Provide the (X, Y) coordinate of the cell's center where the given text is located.  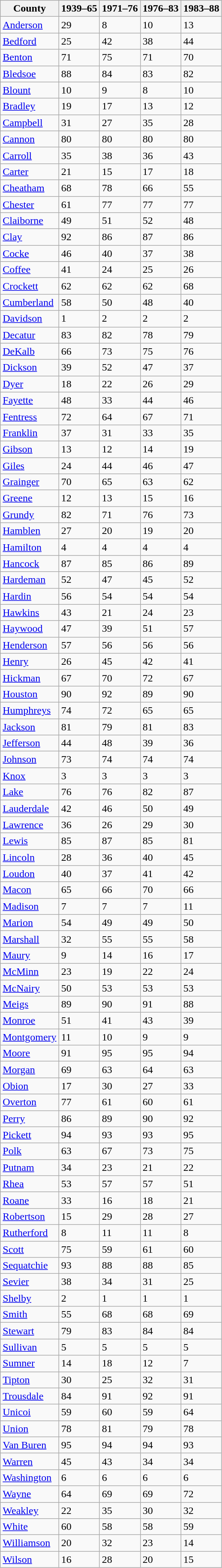
Chester (30, 205)
Dickson (30, 368)
Bledsoe (30, 74)
Haywood (30, 629)
Montgomery (30, 1037)
Wilson (30, 1559)
Fayette (30, 400)
Madison (30, 906)
Unicoi (30, 1412)
Lauderdale (30, 808)
Jackson (30, 727)
1976–83 (160, 9)
Giles (30, 465)
Obion (30, 1086)
Lake (30, 792)
Washington (30, 1478)
Rutherford (30, 1233)
1971–76 (120, 9)
Henry (30, 661)
Cheatham (30, 188)
Davidson (30, 319)
Campbell (30, 123)
Blount (30, 90)
Hardin (30, 596)
Lewis (30, 841)
Knox (30, 776)
Warren (30, 1461)
Hawkins (30, 612)
Perry (30, 1119)
Hickman (30, 678)
Gibson (30, 449)
Bradley (30, 106)
Jefferson (30, 743)
Henderson (30, 645)
Carroll (30, 155)
Dyer (30, 384)
1983–88 (201, 9)
Loudon (30, 874)
Maury (30, 955)
Wayne (30, 1494)
Fentress (30, 416)
Polk (30, 1151)
Anderson (30, 25)
Overton (30, 1102)
Marion (30, 923)
Johnson (30, 760)
Cocke (30, 253)
Van Buren (30, 1445)
Rhea (30, 1184)
Carter (30, 172)
McMinn (30, 971)
Claiborne (30, 221)
Trousdale (30, 1396)
Humphreys (30, 710)
Hancock (30, 564)
Hamblen (30, 531)
Decatur (30, 335)
Weakley (30, 1510)
Union (30, 1429)
Stewart (30, 1331)
Lawrence (30, 825)
Marshall (30, 939)
Franklin (30, 433)
Coffee (30, 270)
Monroe (30, 1021)
Lincoln (30, 857)
Meigs (30, 1004)
Bedford (30, 41)
Pickett (30, 1135)
Putnam (30, 1167)
Macon (30, 890)
Morgan (30, 1070)
Roane (30, 1200)
DeKalb (30, 351)
Moore (30, 1053)
Tipton (30, 1380)
Robertson (30, 1216)
Benton (30, 57)
Cannon (30, 139)
McNairy (30, 988)
Hardeman (30, 580)
Williamson (30, 1543)
Scott (30, 1249)
Clay (30, 237)
Smith (30, 1315)
Houston (30, 694)
Grundy (30, 515)
Hamilton (30, 547)
Greene (30, 498)
Crockett (30, 286)
Sumner (30, 1363)
1939–65 (79, 9)
Cumberland (30, 302)
Shelby (30, 1298)
Sevier (30, 1282)
White (30, 1527)
Sequatchie (30, 1266)
Grainger (30, 482)
Sullivan (30, 1347)
County (30, 9)
